Locate the cell with the specified text and output its (X, Y) center coordinate. 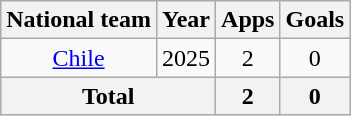
Apps (248, 20)
Total (108, 96)
Chile (79, 58)
Goals (315, 20)
Year (186, 20)
National team (79, 20)
2025 (186, 58)
